Detect which cell encompasses the target text, then output its (x, y) center coordinate. 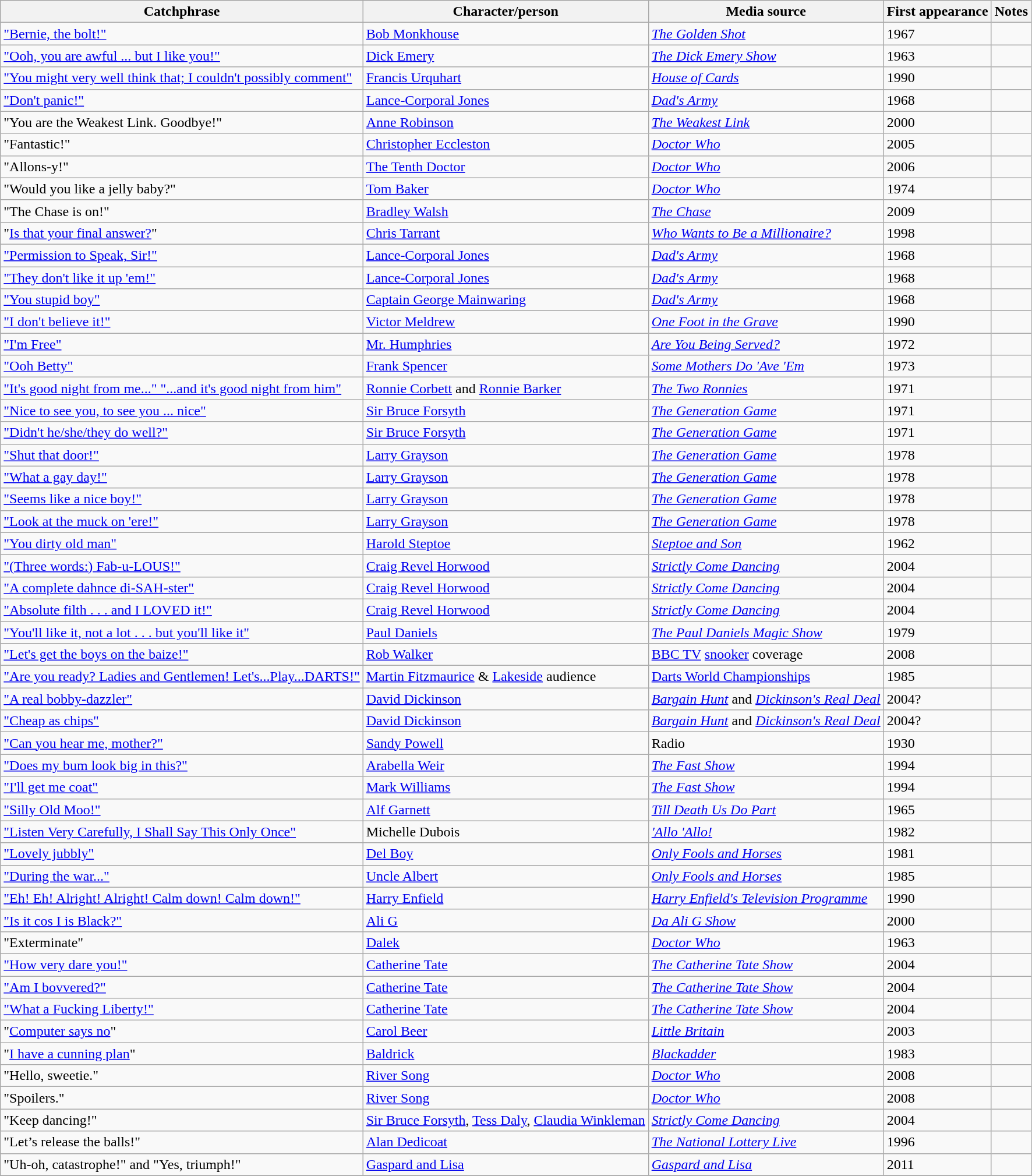
2011 (938, 1164)
Paul Daniels (506, 632)
Mark Williams (506, 787)
"What a Fucking Liberty!" (182, 1009)
"I'm Free" (182, 344)
"Would you like a jelly baby?" (182, 189)
Little Britain (766, 1032)
Bob Monkhouse (506, 34)
"Cheap as chips" (182, 721)
The Golden Shot (766, 34)
Till Death Us Do Part (766, 810)
Dalek (506, 942)
"A complete dahnce di-SAH-ster" (182, 588)
"Lovely jubbly" (182, 854)
"You might very well think that; I couldn't possibly comment" (182, 78)
'Allo 'Allo! (766, 832)
Carol Beer (506, 1032)
Alf Garnett (506, 810)
Frank Spencer (506, 366)
"Exterminate" (182, 942)
2005 (938, 144)
1962 (938, 543)
Baldrick (506, 1054)
Ali G (506, 920)
Alan Dedicoat (506, 1142)
"You dirty old man" (182, 543)
Victor Meldrew (506, 322)
"Bernie, the bolt!" (182, 34)
Sandy Powell (506, 743)
"Can you hear me, mother?" (182, 743)
2006 (938, 167)
"Computer says no" (182, 1032)
"Permission to Speak, Sir!" (182, 255)
Notes (1011, 12)
First appearance (938, 12)
Christopher Eccleston (506, 144)
Mr. Humphries (506, 344)
Sir Bruce Forsyth, Tess Daly, Claudia Winkleman (506, 1120)
"How very dare you!" (182, 965)
The Weakest Link (766, 122)
Michelle Dubois (506, 832)
"Let’s release the balls!" (182, 1142)
"It's good night from me..." "...and it's good night from him" (182, 389)
"A real bobby-dazzler" (182, 699)
"Keep dancing!" (182, 1120)
Darts World Championships (766, 677)
"(Three words:) Fab-u-LOUS!" (182, 566)
Chris Tarrant (506, 233)
One Foot in the Grave (766, 322)
"They don't like it up 'em!" (182, 278)
Bradley Walsh (506, 211)
1973 (938, 366)
1972 (938, 344)
"Shut that door!" (182, 455)
Some Mothers Do 'Ave 'Em (766, 366)
1965 (938, 810)
Da Ali G Show (766, 920)
"Uh-oh, catastrophe!" and "Yes, triumph!" (182, 1164)
Rob Walker (506, 655)
Captain George Mainwaring (506, 300)
1983 (938, 1054)
Harry Enfield's Television Programme (766, 898)
"Look at the muck on 'ere!" (182, 521)
Anne Robinson (506, 122)
The Tenth Doctor (506, 167)
Del Boy (506, 854)
"Absolute filth . . . and I LOVED it!" (182, 610)
Arabella Weir (506, 765)
"Hello, sweetie." (182, 1076)
"During the war..." (182, 876)
2003 (938, 1032)
Francis Urquhart (506, 78)
1979 (938, 632)
Who Wants to Be a Millionaire? (766, 233)
"Does my bum look big in this?" (182, 765)
"Ooh Betty" (182, 366)
Martin Fitzmaurice & Lakeside audience (506, 677)
Radio (766, 743)
"I don't believe it!" (182, 322)
"Am I bovvered?" (182, 987)
"What a gay day!" (182, 477)
"Silly Old Moo!" (182, 810)
Harry Enfield (506, 898)
House of Cards (766, 78)
1930 (938, 743)
Character/person (506, 12)
"You'll like it, not a lot . . . but you'll like it" (182, 632)
Blackadder (766, 1054)
"Listen Very Carefully, I Shall Say This Only Once" (182, 832)
"Seems like a nice boy!" (182, 499)
1998 (938, 233)
"Is it cos I is Black?" (182, 920)
Harold Steptoe (506, 543)
Steptoe and Son (766, 543)
"Is that your final answer?" (182, 233)
1996 (938, 1142)
Tom Baker (506, 189)
"Allons-y!" (182, 167)
"Nice to see you, to see you ... nice" (182, 411)
1982 (938, 832)
The Dick Emery Show (766, 56)
Catchphrase (182, 12)
"You are the Weakest Link. Goodbye!" (182, 122)
1981 (938, 854)
"I'll get me coat" (182, 787)
1967 (938, 34)
Are You Being Served? (766, 344)
1974 (938, 189)
BBC TV snooker coverage (766, 655)
Uncle Albert (506, 876)
2009 (938, 211)
"Fantastic!" (182, 144)
"You stupid boy" (182, 300)
The National Lottery Live (766, 1142)
The Two Ronnies (766, 389)
"Eh! Eh! Alright! Alright! Calm down! Calm down!" (182, 898)
"The Chase is on!" (182, 211)
"Spoilers." (182, 1098)
Media source (766, 12)
"Are you ready? Ladies and Gentlemen! Let's...Play...DARTS!" (182, 677)
Dick Emery (506, 56)
"Ooh, you are awful ... but I like you!" (182, 56)
"Let's get the boys on the baize!" (182, 655)
"I have a cunning plan" (182, 1054)
The Paul Daniels Magic Show (766, 632)
"Didn't he/she/they do well?" (182, 433)
"Don't panic!" (182, 100)
Ronnie Corbett and Ronnie Barker (506, 389)
The Chase (766, 211)
